From the cell containing the given text, extract its center point as (x, y) coordinate. 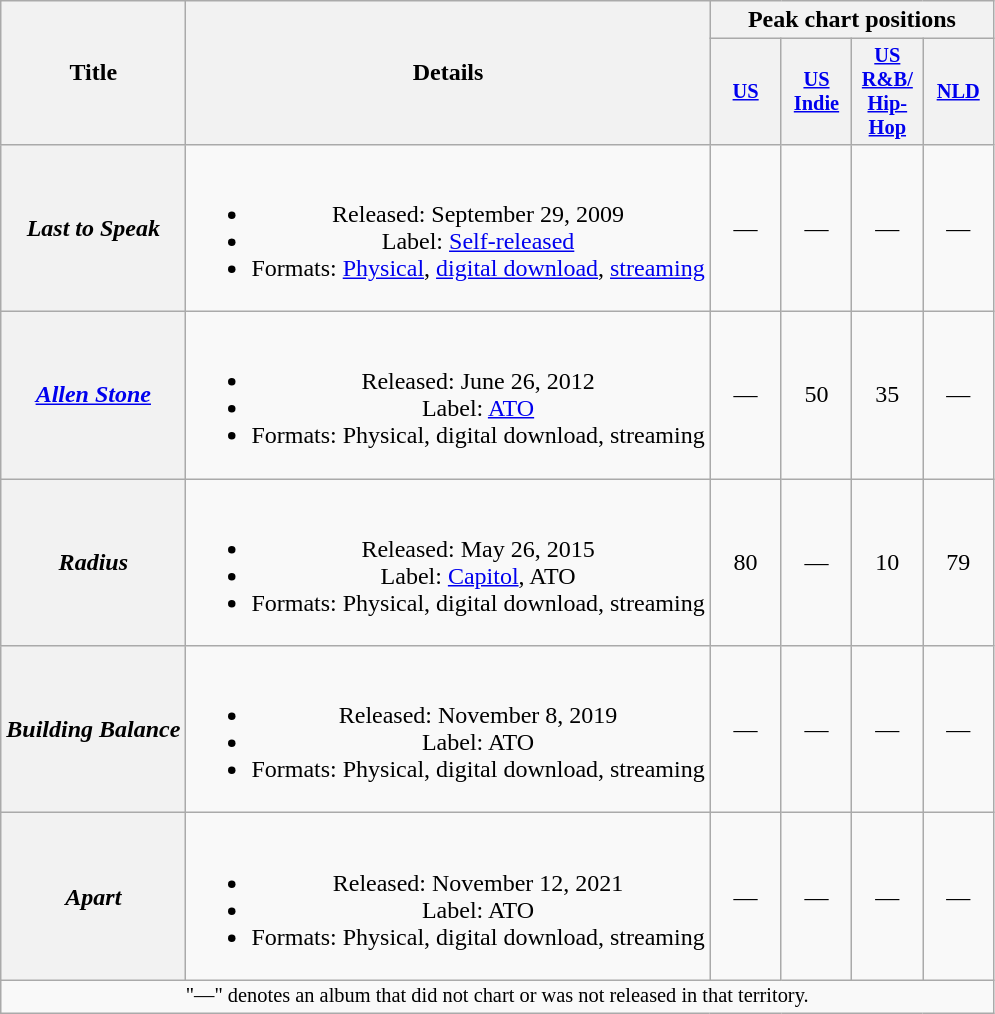
79 (958, 562)
35 (888, 396)
50 (816, 396)
Title (94, 73)
80 (746, 562)
Allen Stone (94, 396)
Released: June 26, 2012Label: ATOFormats: Physical, digital download, streaming (448, 396)
NLD (958, 92)
"—" denotes an album that did not chart or was not released in that territory. (498, 997)
USIndie (816, 92)
Peak chart positions (852, 20)
Last to Speak (94, 228)
Radius (94, 562)
Details (448, 73)
Released: November 12, 2021Label: ATOFormats: Physical, digital download, streaming (448, 896)
Released: September 29, 2009Label: Self-releasedFormats: Physical, digital download, streaming (448, 228)
Building Balance (94, 730)
Released: November 8, 2019Label: ATOFormats: Physical, digital download, streaming (448, 730)
US (746, 92)
USR&B/Hip-Hop (888, 92)
10 (888, 562)
Apart (94, 896)
Released: May 26, 2015Label: Capitol, ATOFormats: Physical, digital download, streaming (448, 562)
